Scan for the cell matching the given text and deliver its (X, Y) coordinate at center. 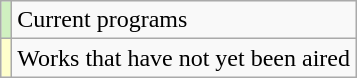
Works that have not yet been aired (184, 58)
Current programs (184, 20)
